Find where the given text appears and provide that cell's center as [x, y] coordinate. 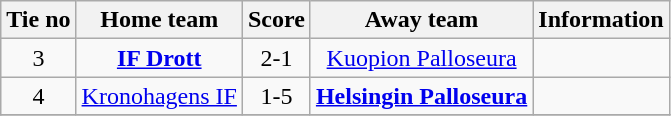
Away team [421, 20]
Kuopion Palloseura [421, 58]
Helsingin Palloseura [421, 96]
2-1 [276, 58]
3 [38, 58]
Information [601, 20]
1-5 [276, 96]
Tie no [38, 20]
Home team [159, 20]
Kronohagens IF [159, 96]
4 [38, 96]
IF Drott [159, 58]
Score [276, 20]
